Output the [X, Y] coordinate of the center of the cell containing the given text.  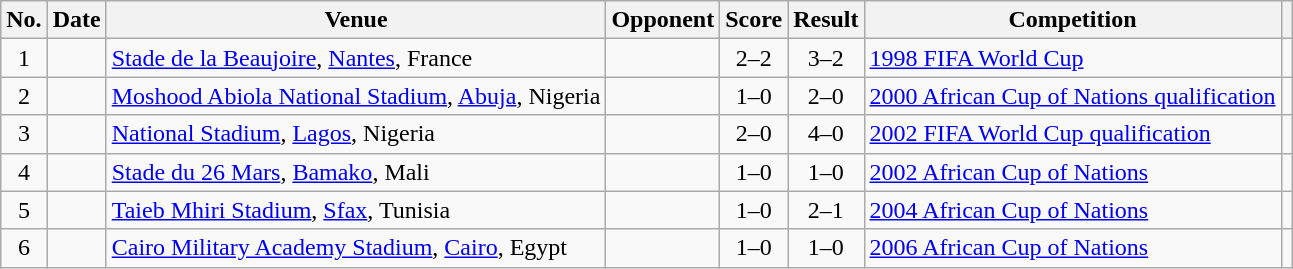
Stade du 26 Mars, Bamako, Mali [356, 172]
Moshood Abiola National Stadium, Abuja, Nigeria [356, 96]
2006 African Cup of Nations [1072, 248]
3 [24, 134]
1 [24, 58]
Stade de la Beaujoire, Nantes, France [356, 58]
National Stadium, Lagos, Nigeria [356, 134]
2–1 [826, 210]
No. [24, 20]
2004 African Cup of Nations [1072, 210]
Score [754, 20]
4 [24, 172]
Venue [356, 20]
Result [826, 20]
2000 African Cup of Nations qualification [1072, 96]
2 [24, 96]
3–2 [826, 58]
Date [76, 20]
4–0 [826, 134]
2002 FIFA World Cup qualification [1072, 134]
Taieb Mhiri Stadium, Sfax, Tunisia [356, 210]
2002 African Cup of Nations [1072, 172]
Competition [1072, 20]
1998 FIFA World Cup [1072, 58]
5 [24, 210]
Opponent [663, 20]
2–2 [754, 58]
Cairo Military Academy Stadium, Cairo, Egypt [356, 248]
6 [24, 248]
